Capture the cell that displays the provided text and extract its (X, Y) central coordinate. 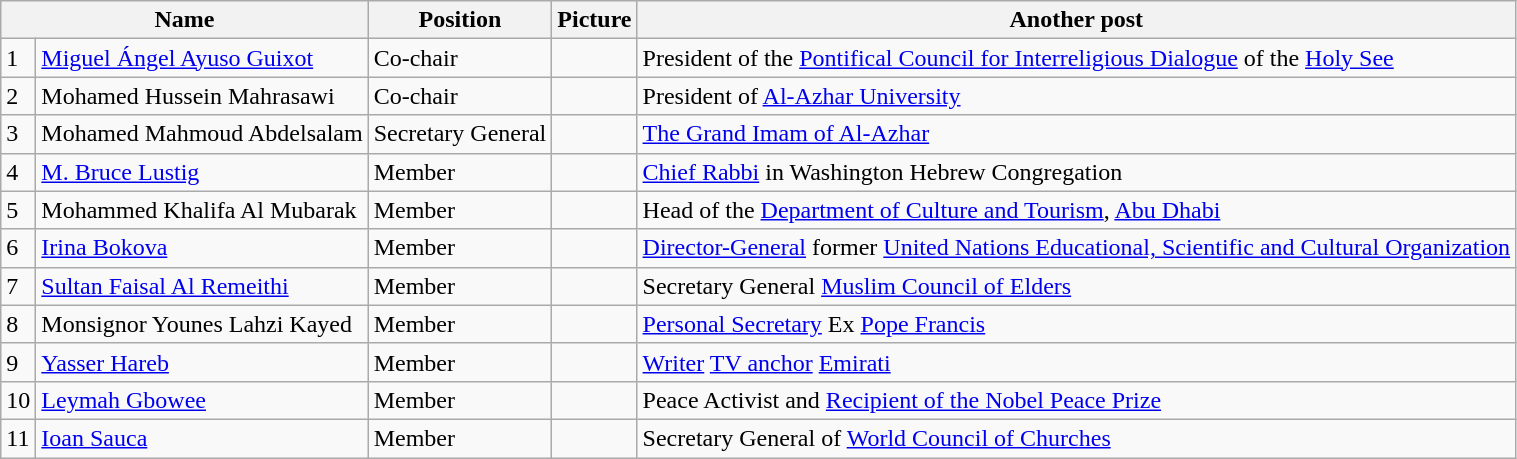
4 (18, 172)
Personal Secretary Ex Pope Francis (1076, 324)
Director-General former United Nations Educational, Scientific and Cultural Organization (1076, 248)
Mohamed Mahmoud Abdelsalam (202, 134)
Position (460, 20)
Secretary General of World Council of Churches (1076, 438)
10 (18, 400)
5 (18, 210)
Leymah Gbowee (202, 400)
Mohammed Khalifa Al Mubarak (202, 210)
3 (18, 134)
Another post (1076, 20)
The Grand Imam of Al-Azhar (1076, 134)
7 (18, 286)
Chief Rabbi in Washington Hebrew Congregation (1076, 172)
Picture (594, 20)
6 (18, 248)
Monsignor Younes Lahzi Kayed (202, 324)
Irina Bokova (202, 248)
Yasser Hareb (202, 362)
8 (18, 324)
11 (18, 438)
2 (18, 96)
President of the Pontifical Council for Interreligious Dialogue of the Holy See (1076, 58)
Ioan Sauca (202, 438)
Mohamed Hussein Mahrasawi (202, 96)
Secretary General (460, 134)
M. Bruce Lustig (202, 172)
1 (18, 58)
Sultan Faisal Al Remeithi (202, 286)
Writer TV anchor Emirati (1076, 362)
Name (184, 20)
9 (18, 362)
Secretary General Muslim Council of Elders (1076, 286)
President of Al-Azhar University (1076, 96)
Head of the Department of Culture and Tourism, Abu Dhabi (1076, 210)
Peace Activist and Recipient of the Nobel Peace Prize (1076, 400)
Miguel Ángel Ayuso Guixot (202, 58)
